Return [x, y] of the center of cell containing provided text 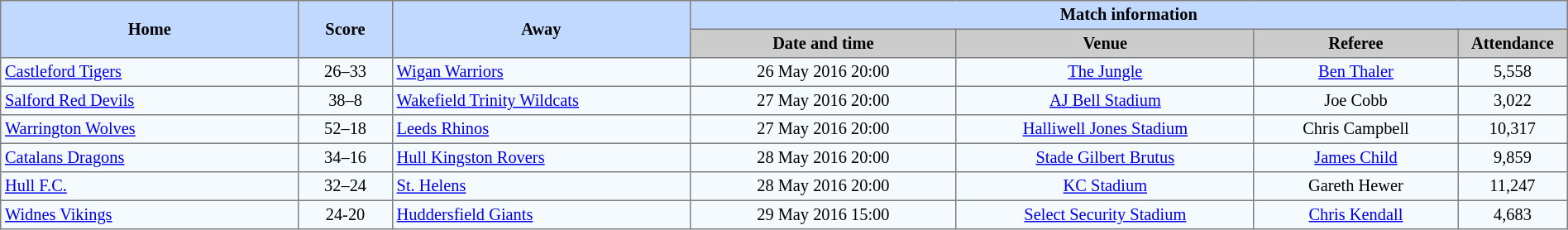
Ben Thaler [1355, 72]
38–8 [346, 100]
Halliwell Jones Stadium [1105, 129]
5,558 [1513, 72]
Away [541, 30]
Chris Kendall [1355, 214]
AJ Bell Stadium [1105, 100]
4,683 [1513, 214]
Leeds Rhinos [541, 129]
24-20 [346, 214]
Salford Red Devils [150, 100]
52–18 [346, 129]
Huddersfield Giants [541, 214]
Catalans Dragons [150, 157]
Hull F.C. [150, 186]
26 May 2016 20:00 [823, 72]
29 May 2016 15:00 [823, 214]
34–16 [346, 157]
Home [150, 30]
Warrington Wolves [150, 129]
James Child [1355, 157]
11,247 [1513, 186]
The Jungle [1105, 72]
Castleford Tigers [150, 72]
Date and time [823, 43]
32–24 [346, 186]
9,859 [1513, 157]
Attendance [1513, 43]
Wigan Warriors [541, 72]
Joe Cobb [1355, 100]
Stade Gilbert Brutus [1105, 157]
Match information [1128, 15]
Widnes Vikings [150, 214]
26–33 [346, 72]
Gareth Hewer [1355, 186]
Wakefield Trinity Wildcats [541, 100]
Hull Kingston Rovers [541, 157]
Chris Campbell [1355, 129]
3,022 [1513, 100]
Venue [1105, 43]
10,317 [1513, 129]
St. Helens [541, 186]
KC Stadium [1105, 186]
Select Security Stadium [1105, 214]
Referee [1355, 43]
Score [346, 30]
